Determine the [x, y] coordinate at the center of the cell enclosing the given text.  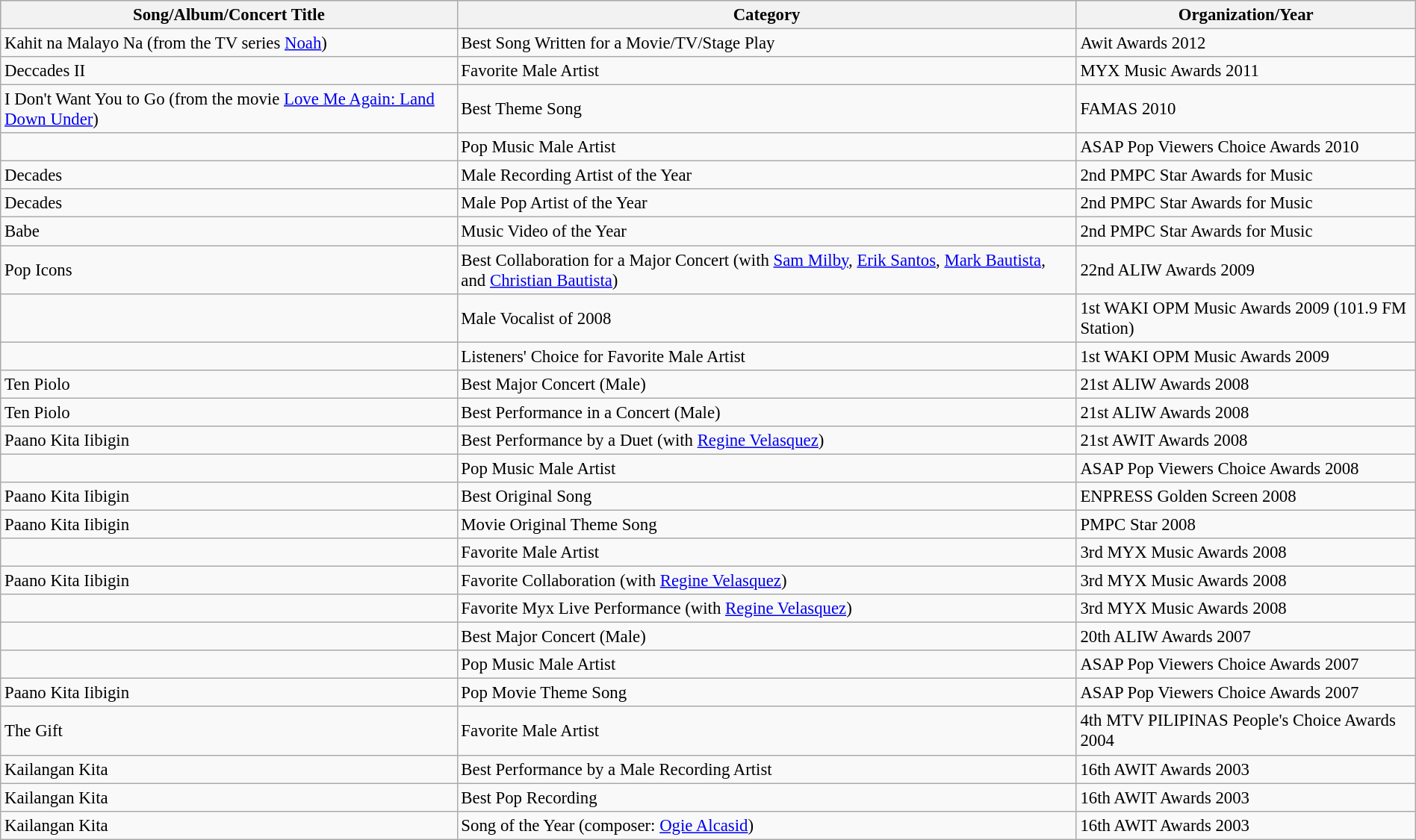
Male Vocalist of 2008 [766, 318]
22nd ALIW Awards 2009 [1246, 269]
PMPC Star 2008 [1246, 524]
Male Recording Artist of the Year [766, 175]
I Don't Want You to Go (from the movie Love Me Again: Land Down Under) [229, 109]
Best Performance in a Concert (Male) [766, 412]
Music Video of the Year [766, 231]
1st WAKI OPM Music Awards 2009 [1246, 356]
Category [766, 15]
4th MTV PILIPINAS People's Choice Awards 2004 [1246, 730]
Favorite Myx Live Performance (with Regine Velasquez) [766, 609]
Male Pop Artist of the Year [766, 203]
Kahit na Malayo Na (from the TV series Noah) [229, 43]
1st WAKI OPM Music Awards 2009 (101.9 FM Station) [1246, 318]
Best Theme Song [766, 109]
Best Performance by a Male Recording Artist [766, 769]
Song of the Year (composer: Ogie Alcasid) [766, 825]
Organization/Year [1246, 15]
Best Pop Recording [766, 797]
Awit Awards 2012 [1246, 43]
Favorite Collaboration (with Regine Velasquez) [766, 580]
20th ALIW Awards 2007 [1246, 637]
ASAP Pop Viewers Choice Awards 2010 [1246, 147]
Best Original Song [766, 497]
ASAP Pop Viewers Choice Awards 2008 [1246, 468]
Pop Icons [229, 269]
Listeners' Choice for Favorite Male Artist [766, 356]
Best Song Written for a Movie/TV/Stage Play [766, 43]
Best Collaboration for a Major Concert (with Sam Milby, Erik Santos, Mark Bautista, and Christian Bautista) [766, 269]
MYX Music Awards 2011 [1246, 71]
Pop Movie Theme Song [766, 693]
Song/Album/Concert Title [229, 15]
Best Performance by a Duet (with Regine Velasquez) [766, 440]
ENPRESS Golden Screen 2008 [1246, 497]
The Gift [229, 730]
Movie Original Theme Song [766, 524]
FAMAS 2010 [1246, 109]
21st AWIT Awards 2008 [1246, 440]
Babe [229, 231]
Deccades II [229, 71]
